Capture the cell that displays the provided text and extract its [x, y] central coordinate. 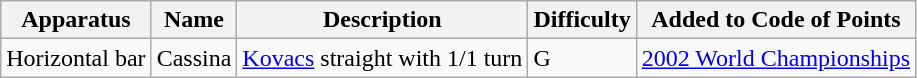
Kovacs straight with 1/1 turn [382, 58]
Horizontal bar [76, 58]
G [582, 58]
Cassina [194, 58]
Apparatus [76, 20]
Added to Code of Points [776, 20]
Name [194, 20]
Difficulty [582, 20]
2002 World Championships [776, 58]
Description [382, 20]
